Locate the cell with the specified text and output its [X, Y] center coordinate. 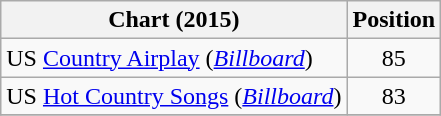
83 [394, 96]
85 [394, 58]
Chart (2015) [174, 20]
Position [394, 20]
US Country Airplay (Billboard) [174, 58]
US Hot Country Songs (Billboard) [174, 96]
